Determine the [x, y] coordinate at the center of the cell enclosing the given text.  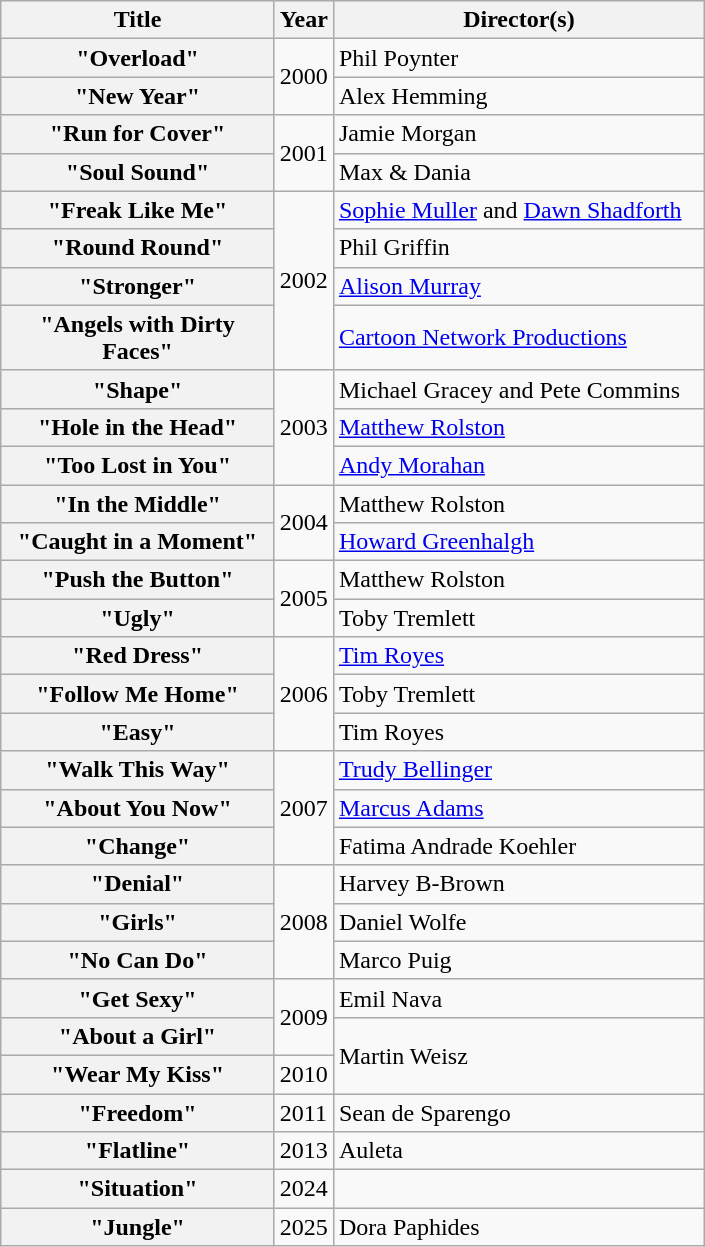
"Run for Cover" [138, 134]
2009 [304, 1017]
"Shape" [138, 389]
"Freak Like Me" [138, 210]
"Easy" [138, 732]
2004 [304, 522]
2005 [304, 599]
Daniel Wolfe [518, 922]
Trudy Bellinger [518, 770]
"Ugly" [138, 618]
Max & Dania [518, 172]
"Situation" [138, 1189]
"Red Dress" [138, 656]
2010 [304, 1074]
Alex Hemming [518, 96]
"Too Lost in You" [138, 465]
2008 [304, 922]
Title [138, 20]
"Soul Sound" [138, 172]
"Walk This Way" [138, 770]
2013 [304, 1151]
"Wear My Kiss" [138, 1074]
2011 [304, 1113]
"Hole in the Head" [138, 427]
2001 [304, 153]
2006 [304, 694]
Phil Griffin [518, 248]
"Round Round" [138, 248]
2003 [304, 427]
Director(s) [518, 20]
"Denial" [138, 884]
"Jungle" [138, 1227]
Harvey B-Brown [518, 884]
"No Can Do" [138, 960]
Sean de Sparengo [518, 1113]
"Angels with Dirty Faces" [138, 338]
Cartoon Network Productions [518, 338]
Sophie Muller and Dawn Shadforth [518, 210]
Emil Nava [518, 998]
"Follow Me Home" [138, 694]
"New Year" [138, 96]
"About a Girl" [138, 1036]
"Overload" [138, 58]
Year [304, 20]
Marcus Adams [518, 808]
2002 [304, 280]
"Freedom" [138, 1113]
"Girls" [138, 922]
2025 [304, 1227]
"Get Sexy" [138, 998]
Alison Murray [518, 286]
"Caught in a Moment" [138, 542]
2007 [304, 808]
Marco Puig [518, 960]
"About You Now" [138, 808]
Phil Poynter [518, 58]
Auleta [518, 1151]
"In the Middle" [138, 503]
Michael Gracey and Pete Commins [518, 389]
Andy Morahan [518, 465]
2000 [304, 77]
Jamie Morgan [518, 134]
"Change" [138, 846]
Howard Greenhalgh [518, 542]
"Flatline" [138, 1151]
Fatima Andrade Koehler [518, 846]
Martin Weisz [518, 1055]
Dora Paphides [518, 1227]
"Push the Button" [138, 580]
2024 [304, 1189]
"Stronger" [138, 286]
